From the cell containing the given text, extract its center point as [x, y] coordinate. 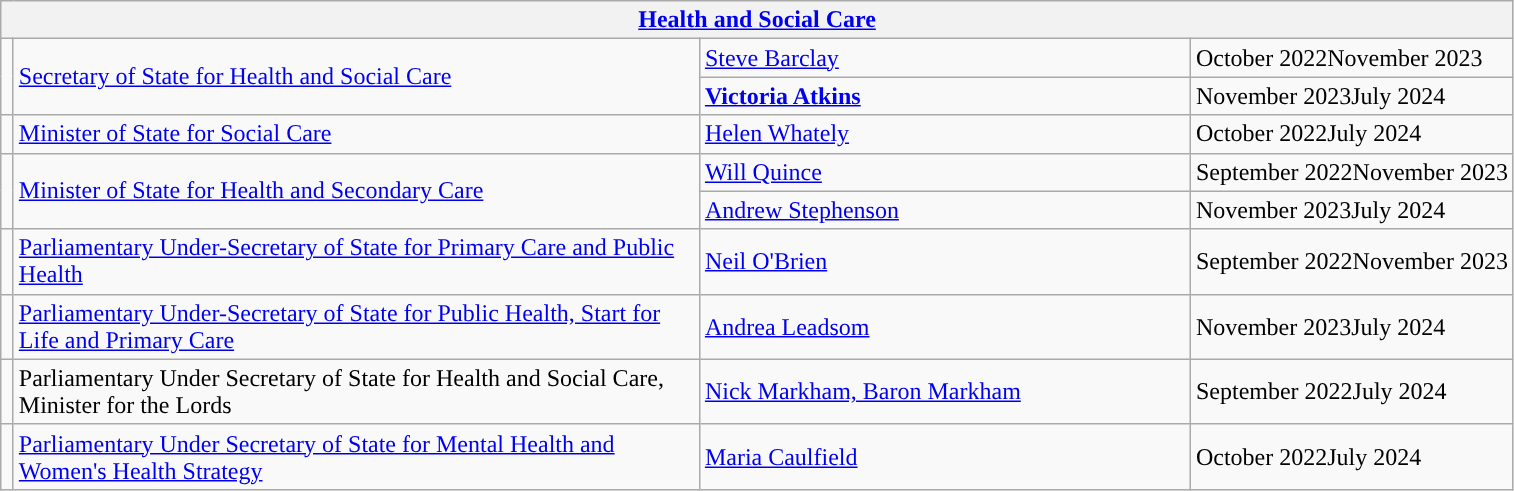
Andrea Leadsom [944, 326]
Parliamentary Under Secretary of State for Mental Health and Women's Health Strategy [356, 456]
Steve Barclay [944, 58]
Minister of State for Social Care [356, 134]
Victoria Atkins [944, 96]
Minister of State for Health and Secondary Care [356, 191]
Parliamentary Under-Secretary of State for Primary Care and Public Health [356, 262]
Maria Caulfield [944, 456]
September 2022July 2024 [1352, 392]
Parliamentary Under-Secretary of State for Public Health, Start for Life and Primary Care [356, 326]
Parliamentary Under Secretary of State for Health and Social Care, Minister for the Lords [356, 392]
October 2022November 2023 [1352, 58]
Secretary of State for Health and Social Care [356, 77]
Will Quince [944, 172]
Andrew Stephenson [944, 210]
Helen Whately [944, 134]
Nick Markham, Baron Markham [944, 392]
Health and Social Care [758, 20]
Neil O'Brien [944, 262]
